Locate the cell with the specified text and output its [x, y] center coordinate. 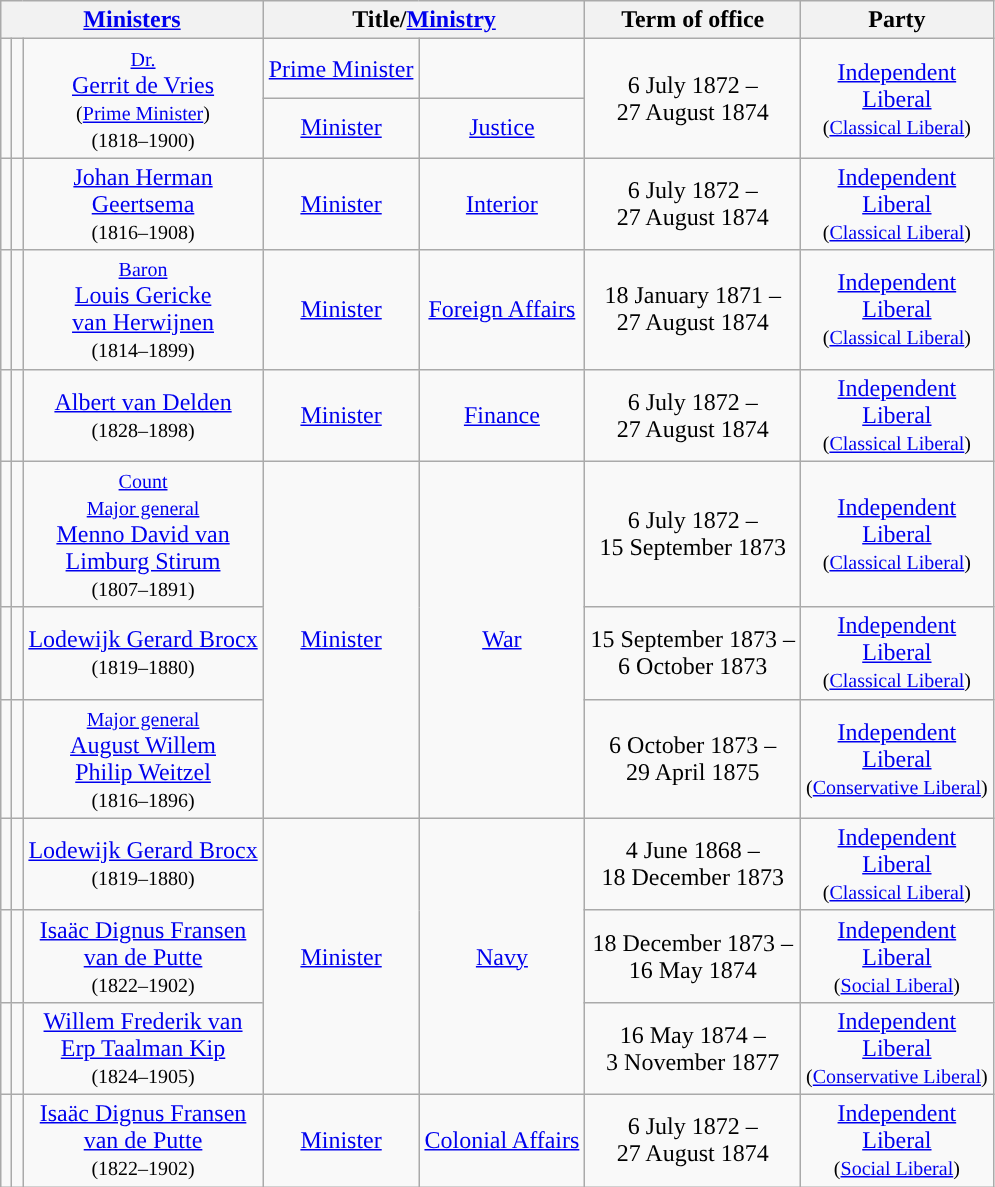
16 May 1874 – 3 November 1877 [693, 1048]
Title/Ministry [424, 20]
Dr. Gerrit de Vries (Prime Minister) (1818–1900) [143, 98]
6 October 1873 – 29 April 1875 [693, 758]
Ministers [132, 20]
Party [898, 20]
4 June 1868 – 18 December 1873 [693, 864]
6 July 1872 – 15 September 1873 [693, 534]
Johan Herman Geertsema (1816–1908) [143, 204]
Albert van Delden (1828–1898) [143, 415]
Term of office [693, 20]
War [502, 640]
Prime Minister [341, 69]
Interior [502, 204]
Foreign Affairs [502, 310]
Navy [502, 956]
15 September 1873 – 6 October 1873 [693, 653]
Finance [502, 415]
Justice [502, 128]
Count Major general Menno David van Limburg Stirum (1807–1891) [143, 534]
18 January 1871 – 27 August 1874 [693, 310]
Willem Frederik van Erp Taalman Kip (1824–1905) [143, 1048]
Colonial Affairs [502, 1140]
Baron Louis Gericke van Herwijnen (1814–1899) [143, 310]
Major general August Willem Philip Weitzel (1816–1896) [143, 758]
18 December 1873 – 16 May 1874 [693, 956]
